Capture the cell that displays the provided text and extract its (X, Y) central coordinate. 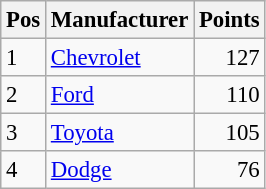
Dodge (120, 170)
Chevrolet (120, 58)
127 (230, 58)
4 (24, 170)
Points (230, 20)
Toyota (120, 133)
Ford (120, 95)
76 (230, 170)
110 (230, 95)
2 (24, 95)
3 (24, 133)
105 (230, 133)
1 (24, 58)
Manufacturer (120, 20)
Pos (24, 20)
